Detect which cell encompasses the target text, then output its (X, Y) center coordinate. 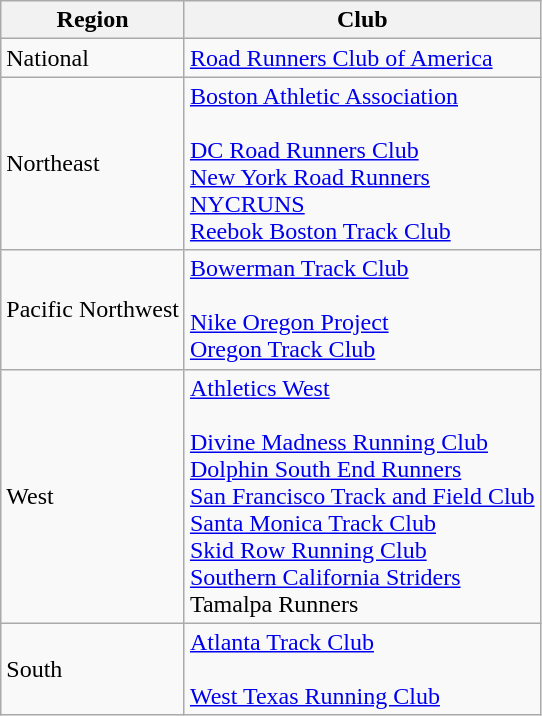
National (93, 58)
Northeast (93, 164)
Boston Athletic AssociationDC Road Runners Club New York Road Runners NYCRUNS Reebok Boston Track Club (362, 164)
Pacific Northwest (93, 310)
Bowerman Track ClubNike Oregon Project Oregon Track Club (362, 310)
Club (362, 20)
Road Runners Club of America (362, 58)
Region (93, 20)
Atlanta Track ClubWest Texas Running Club (362, 669)
West (93, 496)
South (93, 669)
